Determine the (x, y) coordinate at the center of the cell enclosing the given text.  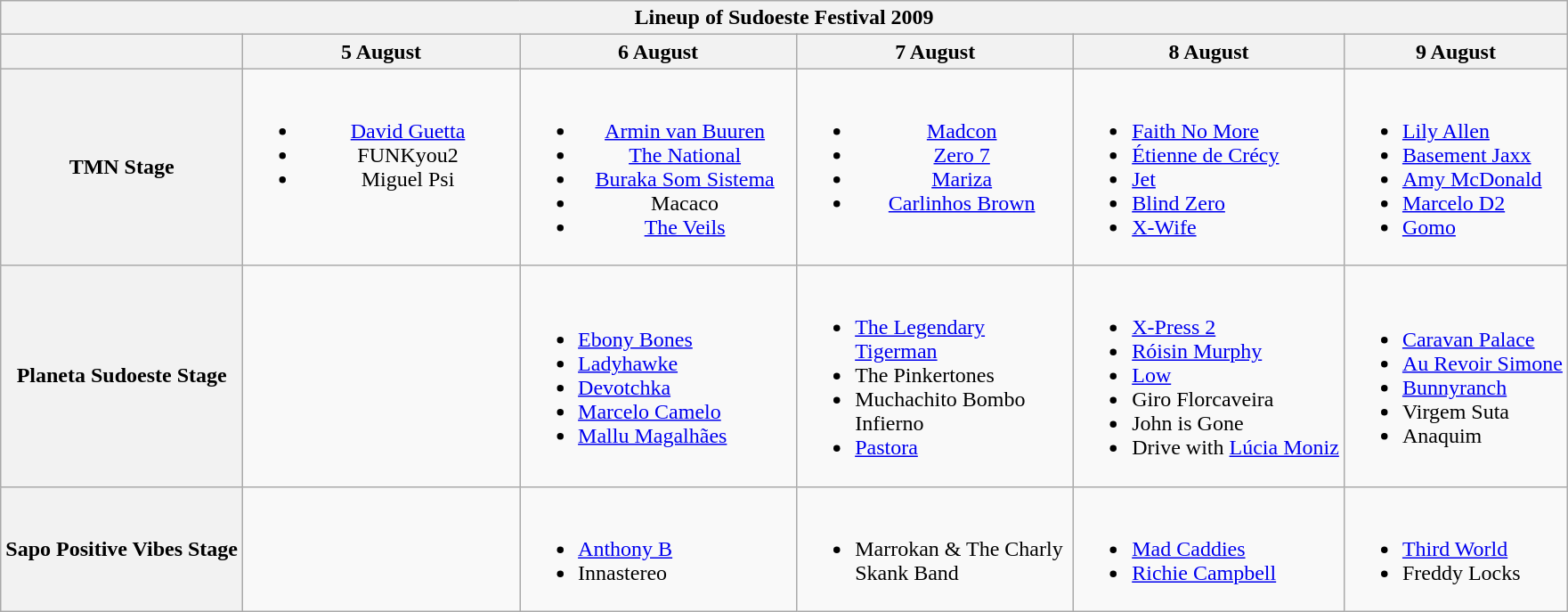
Ebony BonesLadyhawkeDevotchkaMarcelo CameloMallu Magalhães (659, 376)
Lineup of Sudoeste Festival 2009 (784, 18)
Lily AllenBasement JaxxAmy McDonaldMarcelo D2Gomo (1455, 167)
9 August (1455, 52)
Third WorldFreddy Locks (1455, 549)
8 August (1209, 52)
Planeta Sudoeste Stage (122, 376)
Caravan PalaceAu Revoir SimoneBunnyranchVirgem SutaAnaquim (1455, 376)
7 August (935, 52)
6 August (659, 52)
TMN Stage (122, 167)
David GuettaFUNKyou2Miguel Psi (381, 167)
MadconZero 7MarizaCarlinhos Brown (935, 167)
Mad CaddiesRichie Campbell (1209, 549)
Sapo Positive Vibes Stage (122, 549)
Faith No MoreÉtienne de CrécyJetBlind ZeroX-Wife (1209, 167)
The Legendary TigermanThe PinkertonesMuchachito Bombo InfiernoPastora (935, 376)
Anthony BInnastereo (659, 549)
5 August (381, 52)
Marrokan & The Charly Skank Band (935, 549)
Armin van BuurenThe NationalBuraka Som SistemaMacacoThe Veils (659, 167)
X-Press 2Róisin MurphyLowGiro FlorcaveiraJohn is GoneDrive with Lúcia Moniz (1209, 376)
